Find where the given text appears and provide that cell's center as [x, y] coordinate. 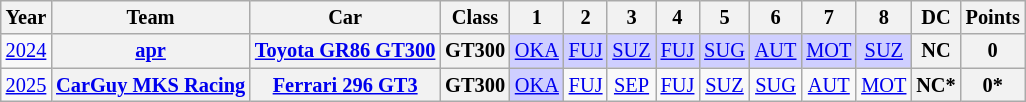
2024 [26, 51]
0 [993, 51]
CarGuy MKS Racing [150, 85]
Points [993, 17]
SEP [631, 85]
6 [776, 17]
Ferrari 296 GT3 [345, 85]
7 [828, 17]
2 [586, 17]
8 [884, 17]
Car [345, 17]
1 [537, 17]
2025 [26, 85]
Team [150, 17]
4 [678, 17]
NC* [936, 85]
NC [936, 51]
Class [475, 17]
apr [150, 51]
DC [936, 17]
0* [993, 85]
Year [26, 17]
5 [724, 17]
Toyota GR86 GT300 [345, 51]
3 [631, 17]
